Return (x, y) of the center of cell containing provided text 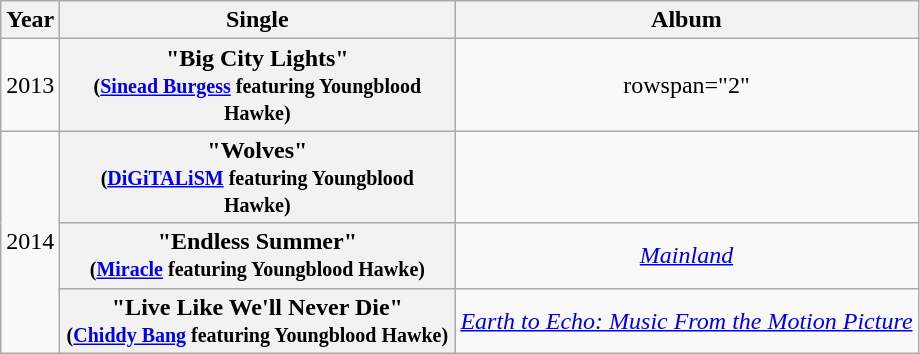
"Wolves"(DiGiTALiSM featuring Youngblood Hawke) (258, 177)
rowspan="2" (686, 85)
Single (258, 20)
Earth to Echo: Music From the Motion Picture (686, 320)
2014 (30, 242)
Album (686, 20)
Mainland (686, 256)
"Endless Summer"(Miracle featuring Youngblood Hawke) (258, 256)
Year (30, 20)
"Live Like We'll Never Die"(Chiddy Bang featuring Youngblood Hawke) (258, 320)
"Big City Lights"(Sinead Burgess featuring Youngblood Hawke) (258, 85)
2013 (30, 85)
